Detect which cell encompasses the target text, then output its [X, Y] center coordinate. 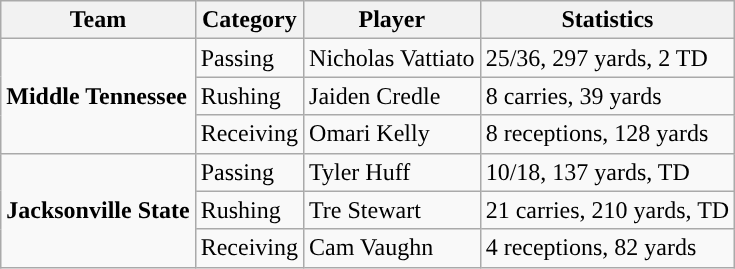
Cam Vaughn [392, 248]
10/18, 137 yards, TD [608, 172]
21 carries, 210 yards, TD [608, 210]
Jacksonville State [98, 210]
Team [98, 20]
Nicholas Vattiato [392, 58]
8 carries, 39 yards [608, 96]
8 receptions, 128 yards [608, 134]
Player [392, 20]
Tyler Huff [392, 172]
Statistics [608, 20]
Tre Stewart [392, 210]
Jaiden Credle [392, 96]
Middle Tennessee [98, 96]
Category [249, 20]
Omari Kelly [392, 134]
25/36, 297 yards, 2 TD [608, 58]
4 receptions, 82 yards [608, 248]
